Locate the cell with the specified text and output its [x, y] center coordinate. 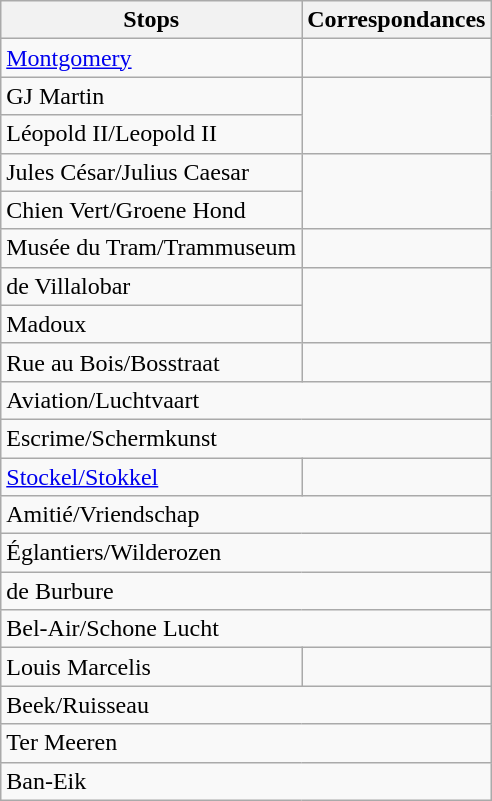
Amitié/Vriendschap [246, 515]
Montgomery [152, 58]
Ter Meeren [246, 743]
GJ Martin [152, 96]
Beek/Ruisseau [246, 705]
Jules César/Julius Caesar [152, 172]
Musée du Tram/Trammuseum [152, 248]
Stockel/Stokkel [152, 477]
Églantiers/Wilderozen [246, 553]
Bel-Air/Schone Lucht [246, 629]
Louis Marcelis [152, 667]
Léopold II/Leopold II [152, 134]
Escrime/Schermkunst [246, 438]
Rue au Bois/Bosstraat [152, 362]
Aviation/Luchtvaart [246, 400]
Stops [152, 20]
de Villalobar [152, 286]
Correspondances [396, 20]
Chien Vert/Groene Hond [152, 210]
Ban-Eik [246, 781]
de Burbure [246, 591]
Madoux [152, 324]
